Identify which cell holds the provided text, then report its (X, Y) central coordinate. 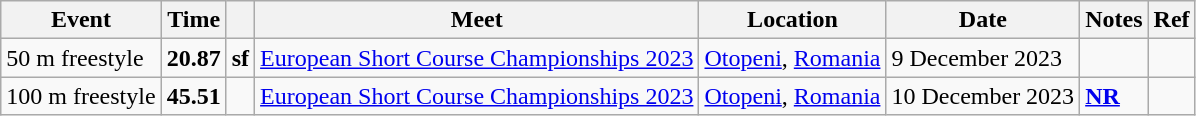
10 December 2023 (983, 96)
Date (983, 20)
100 m freestyle (81, 96)
sf (240, 58)
9 December 2023 (983, 58)
Time (194, 20)
Ref (1172, 20)
NR (1114, 96)
Event (81, 20)
Notes (1114, 20)
Meet (477, 20)
20.87 (194, 58)
Location (792, 20)
50 m freestyle (81, 58)
45.51 (194, 96)
